Search for the cell housing the specified text and yield its (x, y) center coordinate. 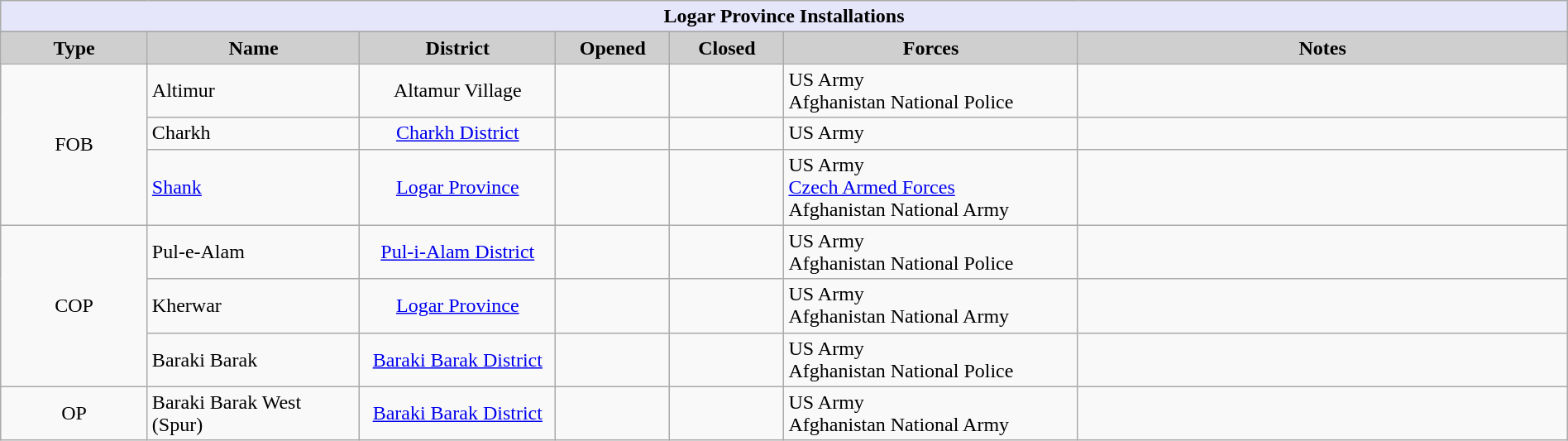
US Army Czech Armed Forces Afghanistan National Army (931, 187)
Notes (1322, 48)
OP (74, 414)
Altimur (253, 91)
Opened (613, 48)
Closed (727, 48)
Charkh District (458, 133)
Shank (253, 187)
Pul-i-Alam District (458, 252)
Kherwar (253, 306)
Forces (931, 48)
Altamur Village (458, 91)
Charkh (253, 133)
COP (74, 306)
US Army (931, 133)
Baraki Barak West (Spur) (253, 414)
District (458, 48)
FOB (74, 144)
Logar Province Installations (784, 17)
Pul-e-Alam (253, 252)
Baraki Barak (253, 359)
Type (74, 48)
Name (253, 48)
